Capture the cell that displays the provided text and extract its (x, y) central coordinate. 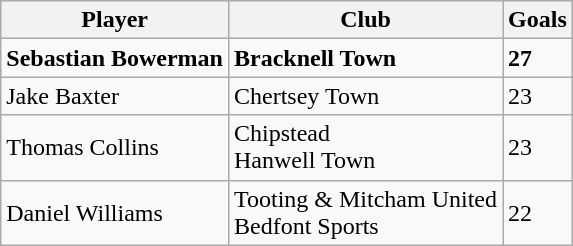
Daniel Williams (115, 212)
Goals (538, 20)
Sebastian Bowerman (115, 58)
Club (365, 20)
Bracknell Town (365, 58)
27 (538, 58)
Thomas Collins (115, 148)
Player (115, 20)
Chertsey Town (365, 96)
Jake Baxter (115, 96)
ChipsteadHanwell Town (365, 148)
Tooting & Mitcham UnitedBedfont Sports (365, 212)
22 (538, 212)
